Output the (x, y) coordinate of the center of the cell containing the given text.  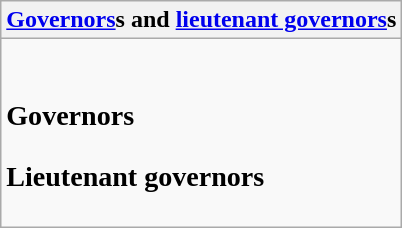
Governorss and lieutenant governorss (202, 20)
GovernorsLieutenant governors (202, 133)
